Return the (x, y) coordinate for the center point of the cell that contains the specified text.  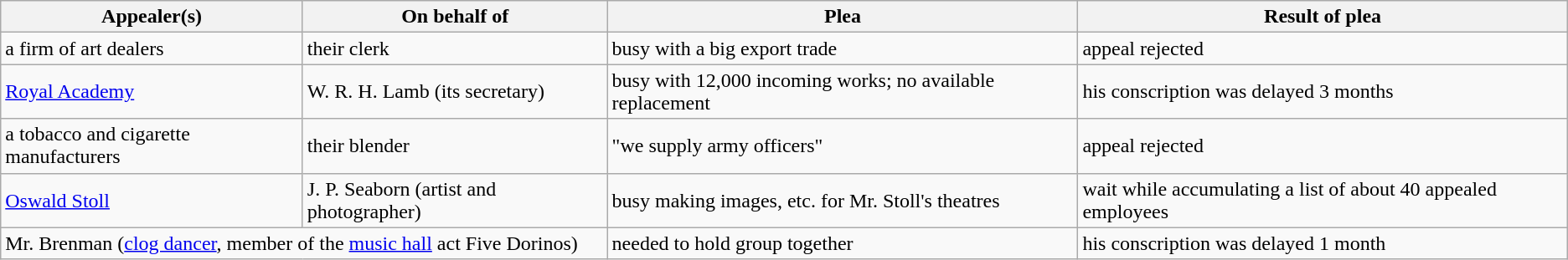
his conscription was delayed 3 months (1323, 92)
"we supply army officers" (843, 145)
Royal Academy (152, 92)
needed to hold group together (843, 243)
his conscription was delayed 1 month (1323, 243)
a firm of art dealers (152, 48)
busy making images, etc. for Mr. Stoll's theatres (843, 201)
Result of plea (1323, 17)
Plea (843, 17)
a tobacco and cigarette manufacturers (152, 145)
busy with 12,000 incoming works; no available replacement (843, 92)
On behalf of (455, 17)
busy with a big export trade (843, 48)
their clerk (455, 48)
J. P. Seaborn (artist and photographer) (455, 201)
wait while accumulating a list of about 40 appealed employees (1323, 201)
Appealer(s) (152, 17)
their blender (455, 145)
Mr. Brenman (clog dancer, member of the music hall act Five Dorinos) (304, 243)
W. R. H. Lamb (its secretary) (455, 92)
Oswald Stoll (152, 201)
